Detect which cell encompasses the target text, then output its [x, y] center coordinate. 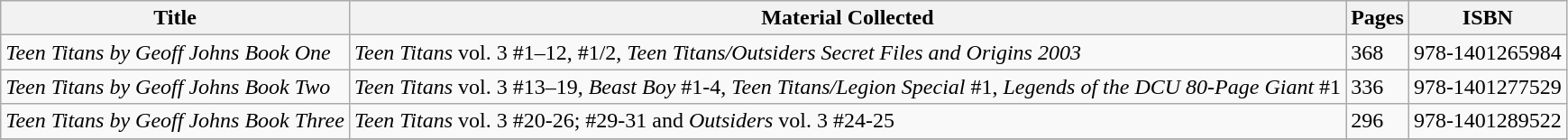
Teen Titans by Geoff Johns Book Two [175, 87]
296 [1378, 121]
Teen Titans vol. 3 #20-26; #29-31 and Outsiders vol. 3 #24-25 [848, 121]
Teen Titans vol. 3 #1–12, #1/2, Teen Titans/Outsiders Secret Files and Origins 2003 [848, 52]
Title [175, 18]
978-1401265984 [1488, 52]
978-1401277529 [1488, 87]
Teen Titans vol. 3 #13–19, Beast Boy #1-4, Teen Titans/Legion Special #1, Legends of the DCU 80-Page Giant #1 [848, 87]
Teen Titans by Geoff Johns Book Three [175, 121]
336 [1378, 87]
Teen Titans by Geoff Johns Book One [175, 52]
Pages [1378, 18]
Material Collected [848, 18]
ISBN [1488, 18]
978-1401289522 [1488, 121]
368 [1378, 52]
